Scan for the cell matching the given text and deliver its [X, Y] coordinate at center. 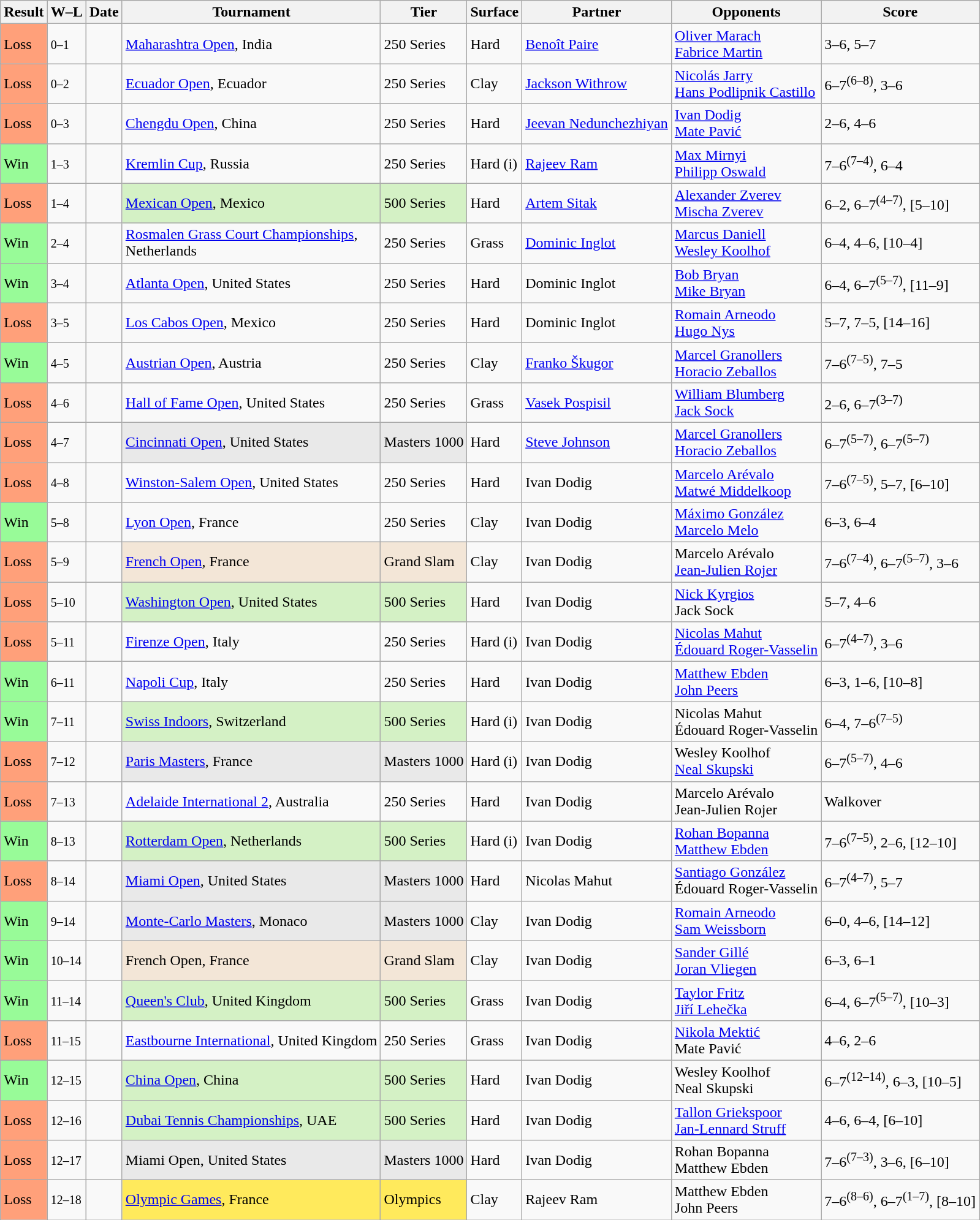
Vasek Pospisil [597, 402]
Tallon Griekspoor Jan-Lennard Struff [746, 1120]
Romain Arneodo Hugo Nys [746, 322]
Tier [424, 12]
Nikola Mektić Mate Pavić [746, 1040]
0–1 [66, 44]
7–6(7–5), 7–5 [900, 363]
7–6(7–4), 6–4 [900, 163]
3–4 [66, 283]
Maharashtra Open, India [251, 44]
Walkover [900, 801]
4–8 [66, 482]
Kremlin Cup, Russia [251, 163]
Lyon Open, France [251, 522]
Hall of Fame Open, United States [251, 402]
Franko Škugor [597, 363]
4–7 [66, 442]
0–2 [66, 83]
6–7(4–7), 3–6 [900, 642]
Firenze Open, Italy [251, 642]
11–15 [66, 1040]
Ecuador Open, Ecuador [251, 83]
Austrian Open, Austria [251, 363]
Romain Arneodo Sam Weissborn [746, 920]
Olympic Games, France [251, 1200]
Marcus Daniell Wesley Koolhof [746, 243]
12–15 [66, 1080]
Nick Kyrgios Jack Sock [746, 602]
Rosmalen Grass Court Championships, Netherlands [251, 243]
Jeevan Nedunchezhiyan [597, 124]
6–4, 6–7(5–7), [11–9] [900, 283]
5–8 [66, 522]
6–11 [66, 681]
3–5 [66, 322]
6–3, 6–1 [900, 961]
6–7(4–7), 5–7 [900, 881]
Cincinnati Open, United States [251, 442]
Paris Masters, France [251, 761]
Olympics [424, 1200]
Marcelo Arévalo Matwé Middelkoop [746, 482]
7–6(7–5), 5–7, [6–10] [900, 482]
4–6 [66, 402]
12–18 [66, 1200]
2–6, 6–7(3–7) [900, 402]
6–7(5–7), 4–6 [900, 761]
7–13 [66, 801]
4–6, 2–6 [900, 1040]
Partner [597, 12]
Chengdu Open, China [251, 124]
12–17 [66, 1161]
Santiago González Édouard Roger-Vasselin [746, 881]
7–6(7–5), 2–6, [12–10] [900, 841]
7–11 [66, 722]
2–6, 4–6 [900, 124]
4–5 [66, 363]
5–7, 4–6 [900, 602]
Adelaide International 2, Australia [251, 801]
Opponents [746, 12]
Washington Open, United States [251, 602]
William Blumberg Jack Sock [746, 402]
Atlanta Open, United States [251, 283]
Alexander Zverev Mischa Zverev [746, 203]
1–3 [66, 163]
Tournament [251, 12]
Surface [495, 12]
Date [104, 12]
Napoli Cup, Italy [251, 681]
Nicolás Jarry Hans Podlipnik Castillo [746, 83]
Mexican Open, Mexico [251, 203]
Result [24, 12]
6–2, 6–7(4–7), [5–10] [900, 203]
6–4, 7–6(7–5) [900, 722]
0–3 [66, 124]
6–0, 4–6, [14–12] [900, 920]
5–10 [66, 602]
Jackson Withrow [597, 83]
Rotterdam Open, Netherlands [251, 841]
Bob Bryan Mike Bryan [746, 283]
7–6(7–4), 6–7(5–7), 3–6 [900, 563]
Ivan Dodig Mate Pavić [746, 124]
7–6(7–3), 3–6, [6–10] [900, 1161]
7–12 [66, 761]
Steve Johnson [597, 442]
Swiss Indoors, Switzerland [251, 722]
Los Cabos Open, Mexico [251, 322]
9–14 [66, 920]
Monte-Carlo Masters, Monaco [251, 920]
5–9 [66, 563]
Max Mirnyi Philipp Oswald [746, 163]
6–4, 6–7(5–7), [10–3] [900, 1000]
6–7(12–14), 6–3, [10–5] [900, 1080]
11–14 [66, 1000]
7–6(8–6), 6–7(1–7), [8–10] [900, 1200]
Nicolas Mahut [597, 881]
10–14 [66, 961]
4–6, 6–4, [6–10] [900, 1120]
Score [900, 12]
1–4 [66, 203]
6–7(6–8), 3–6 [900, 83]
Taylor Fritz Jiří Lehečka [746, 1000]
China Open, China [251, 1080]
Dubai Tennis Championships, UAE [251, 1120]
2–4 [66, 243]
Queen's Club, United Kingdom [251, 1000]
5–7, 7–5, [14–16] [900, 322]
6–3, 6–4 [900, 522]
Benoît Paire [597, 44]
12–16 [66, 1120]
W–L [66, 12]
Winston-Salem Open, United States [251, 482]
6–4, 4–6, [10–4] [900, 243]
3–6, 5–7 [900, 44]
6–3, 1–6, [10–8] [900, 681]
Oliver Marach Fabrice Martin [746, 44]
Artem Sitak [597, 203]
5–11 [66, 642]
Máximo González Marcelo Melo [746, 522]
8–13 [66, 841]
8–14 [66, 881]
Eastbourne International, United Kingdom [251, 1040]
Sander Gillé Joran Vliegen [746, 961]
6–7(5–7), 6–7(5–7) [900, 442]
